Pinpoint the cell where the given text exists, returning its [X, Y] midpoint coordinate. 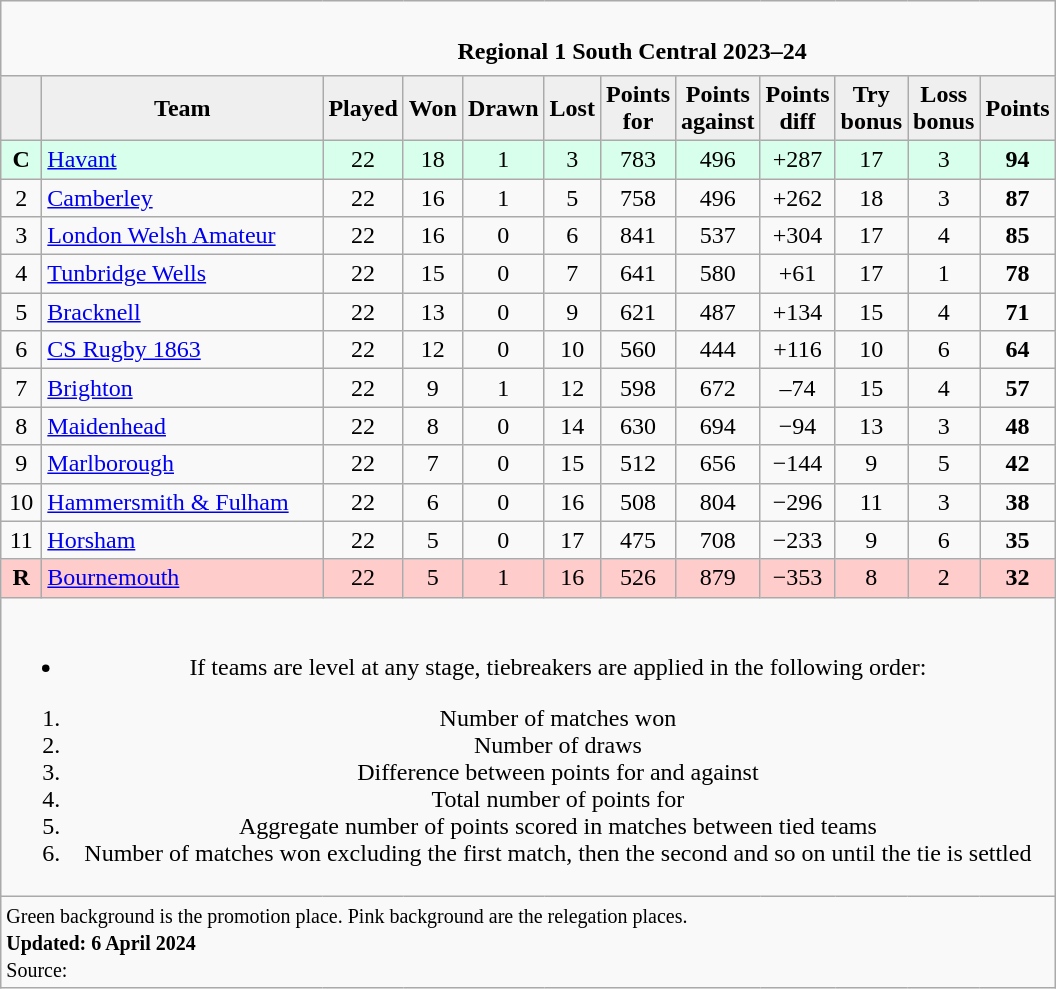
Horsham [182, 540]
879 [718, 578]
Points against [718, 108]
641 [638, 274]
560 [638, 350]
CS Rugby 1863 [182, 350]
512 [638, 464]
35 [1018, 540]
656 [718, 464]
783 [638, 159]
444 [718, 350]
621 [638, 312]
94 [1018, 159]
Team [182, 108]
R [22, 578]
C [22, 159]
14 [572, 426]
+304 [798, 236]
+116 [798, 350]
Points [1018, 108]
508 [638, 502]
841 [638, 236]
526 [638, 578]
694 [718, 426]
−144 [798, 464]
71 [1018, 312]
Havant [182, 159]
Marlborough [182, 464]
+134 [798, 312]
64 [1018, 350]
804 [718, 502]
708 [718, 540]
487 [718, 312]
Green background is the promotion place. Pink background are the relegation places.Updated: 6 April 2024 Source: [528, 942]
78 [1018, 274]
Tunbridge Wells [182, 274]
−353 [798, 578]
672 [718, 388]
Drawn [503, 108]
42 [1018, 464]
Maidenhead [182, 426]
London Welsh Amateur [182, 236]
87 [1018, 197]
Hammersmith & Fulham [182, 502]
Bracknell [182, 312]
−233 [798, 540]
580 [718, 274]
630 [638, 426]
537 [718, 236]
Bournemouth [182, 578]
Played [363, 108]
475 [638, 540]
57 [1018, 388]
Try bonus [871, 108]
−94 [798, 426]
+287 [798, 159]
+262 [798, 197]
Loss bonus [944, 108]
85 [1018, 236]
Won [432, 108]
38 [1018, 502]
Points diff [798, 108]
32 [1018, 578]
–74 [798, 388]
−296 [798, 502]
598 [638, 388]
Camberley [182, 197]
+61 [798, 274]
48 [1018, 426]
Points for [638, 108]
Brighton [182, 388]
758 [638, 197]
Lost [572, 108]
